Find where the given text appears and provide that cell's center as [X, Y] coordinate. 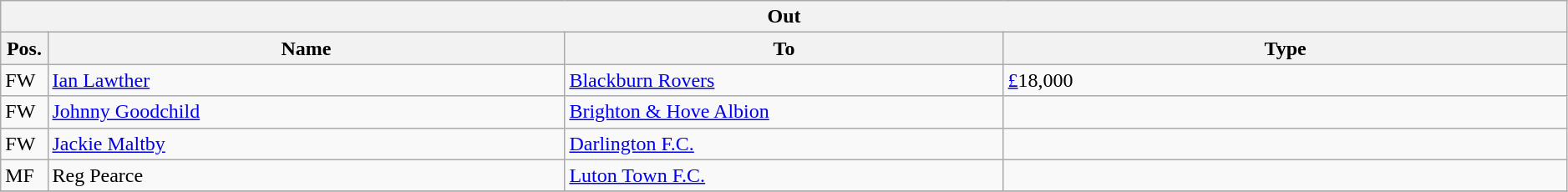
Darlington F.C. [784, 144]
Jackie Maltby [306, 144]
Blackburn Rovers [784, 80]
Ian Lawther [306, 80]
Name [306, 48]
Johnny Goodchild [306, 112]
Type [1285, 48]
MF [24, 175]
Out [784, 17]
Luton Town F.C. [784, 175]
To [784, 48]
Reg Pearce [306, 175]
£18,000 [1285, 80]
Brighton & Hove Albion [784, 112]
Pos. [24, 48]
